Find where the given text appears and provide that cell's center as [X, Y] coordinate. 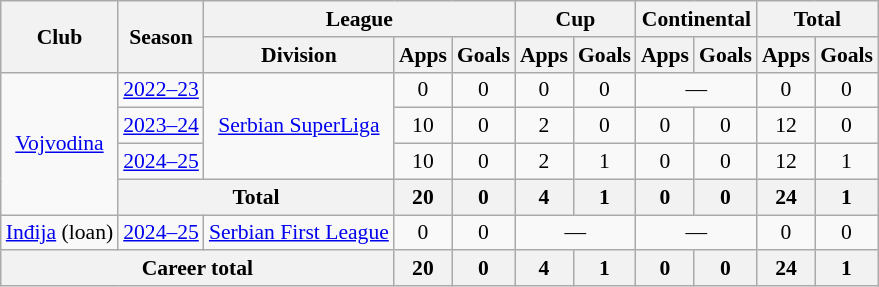
Serbian SuperLiga [299, 126]
Inđija (loan) [60, 233]
Season [161, 36]
Continental [696, 19]
Vojvodina [60, 143]
Division [299, 55]
League [360, 19]
Cup [576, 19]
2022–23 [161, 90]
Career total [198, 269]
Club [60, 36]
2023–24 [161, 126]
Serbian First League [299, 233]
